Determine the (X, Y) coordinate at the center of the cell enclosing the given text.  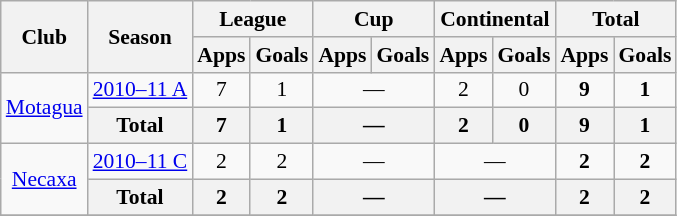
2010–11 A (140, 90)
League (252, 19)
Club (44, 36)
2010–11 C (140, 162)
Cup (374, 19)
Motagua (44, 108)
Season (140, 36)
Necaxa (44, 180)
Continental (494, 19)
